Search for the cell housing the specified text and yield its [x, y] center coordinate. 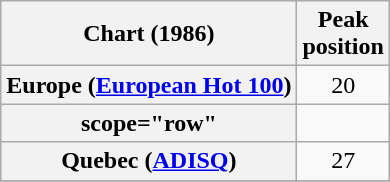
20 [343, 85]
Chart (1986) [149, 34]
Peakposition [343, 34]
scope="row" [149, 123]
Quebec (ADISQ) [149, 161]
Europe (European Hot 100) [149, 85]
27 [343, 161]
